Locate the cell with the specified text and output its (x, y) center coordinate. 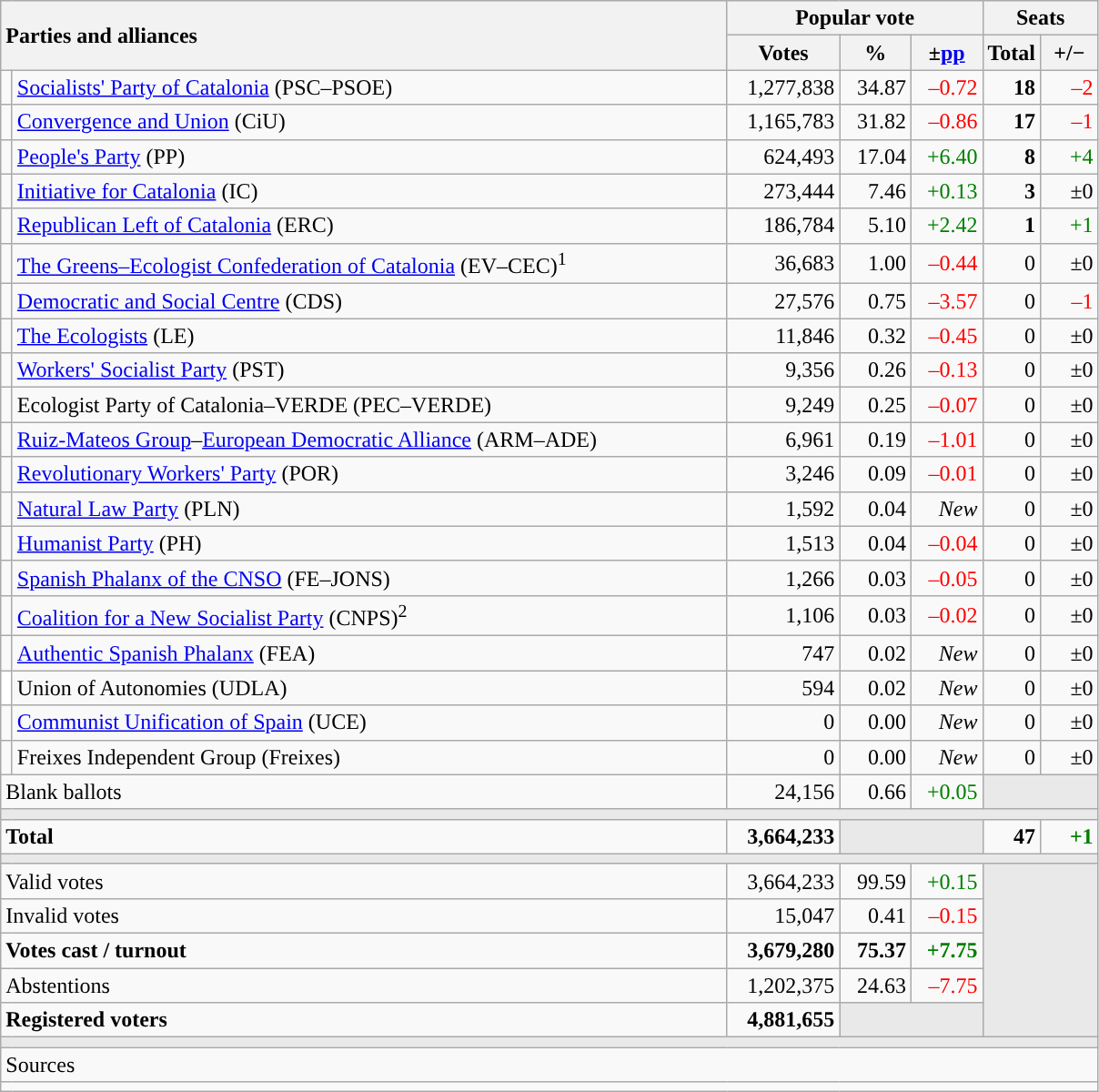
Registered voters (364, 1020)
186,784 (783, 226)
+0.15 (946, 881)
Socialists' Party of Catalonia (PSC–PSOE) (369, 87)
Sources (549, 1065)
Authentic Spanish Phalanx (FEA) (369, 653)
3,679,280 (783, 950)
24.63 (875, 986)
1.00 (875, 264)
17 (1012, 122)
0.19 (875, 440)
Republican Left of Catalonia (ERC) (369, 226)
5.10 (875, 226)
Blank ballots (364, 792)
People's Party (PP) (369, 157)
Revolutionary Workers' Party (POR) (369, 474)
0.41 (875, 915)
1 (1012, 226)
The Greens–Ecologist Confederation of Catalonia (EV–CEC)1 (369, 264)
1,266 (783, 578)
Coalition for a New Socialist Party (CNPS)2 (369, 615)
+6.40 (946, 157)
273,444 (783, 191)
3 (1012, 191)
Votes cast / turnout (364, 950)
0.75 (875, 301)
Democratic and Social Centre (CDS) (369, 301)
594 (783, 688)
–3.57 (946, 301)
1,592 (783, 509)
+0.05 (946, 792)
Convergence and Union (CiU) (369, 122)
% (875, 53)
0.09 (875, 474)
1,277,838 (783, 87)
Spanish Phalanx of the CNSO (FE–JONS) (369, 578)
747 (783, 653)
15,047 (783, 915)
The Ecologists (LE) (369, 336)
Ruiz-Mateos Group–European Democratic Alliance (ARM–ADE) (369, 440)
–0.15 (946, 915)
Seats (1041, 18)
Votes (783, 53)
99.59 (875, 881)
+2.42 (946, 226)
11,846 (783, 336)
–0.07 (946, 405)
Abstentions (364, 986)
Freixes Independent Group (Freixes) (369, 757)
–2 (1070, 87)
–1.01 (946, 440)
36,683 (783, 264)
47 (1012, 836)
Communist Unification of Spain (UCE) (369, 723)
3,246 (783, 474)
7.46 (875, 191)
0.32 (875, 336)
18 (1012, 87)
6,961 (783, 440)
+7.75 (946, 950)
–0.45 (946, 336)
624,493 (783, 157)
–0.04 (946, 543)
1,202,375 (783, 986)
Invalid votes (364, 915)
Valid votes (364, 881)
+0.13 (946, 191)
31.82 (875, 122)
Parties and alliances (364, 35)
17.04 (875, 157)
0.66 (875, 792)
0.26 (875, 370)
–0.72 (946, 87)
75.37 (875, 950)
1,106 (783, 615)
Union of Autonomies (UDLA) (369, 688)
–0.01 (946, 474)
0.25 (875, 405)
±pp (946, 53)
Ecologist Party of Catalonia–VERDE (PEC–VERDE) (369, 405)
Workers' Socialist Party (PST) (369, 370)
Popular vote (855, 18)
1,165,783 (783, 122)
27,576 (783, 301)
+4 (1070, 157)
4,881,655 (783, 1020)
Initiative for Catalonia (IC) (369, 191)
–0.86 (946, 122)
1,513 (783, 543)
Humanist Party (PH) (369, 543)
24,156 (783, 792)
–0.02 (946, 615)
34.87 (875, 87)
Natural Law Party (PLN) (369, 509)
+/− (1070, 53)
–0.44 (946, 264)
–7.75 (946, 986)
9,356 (783, 370)
–0.05 (946, 578)
9,249 (783, 405)
–0.13 (946, 370)
8 (1012, 157)
